Scan for the cell matching the given text and deliver its (x, y) coordinate at center. 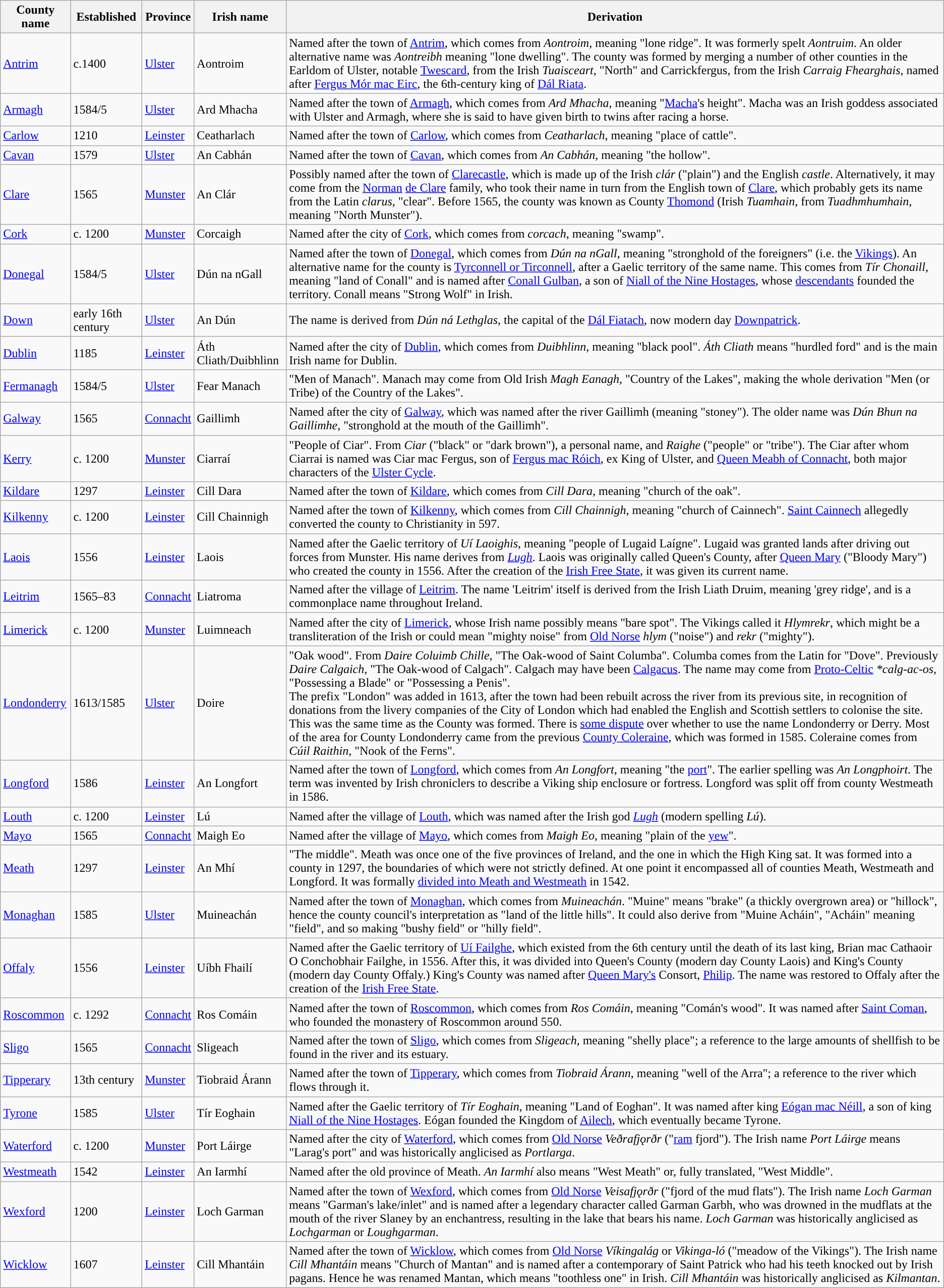
Lú (240, 816)
Aontroim (240, 64)
Ceatharlach (240, 136)
Cill Chainnigh (240, 518)
Irish name (240, 17)
Named after the town of Kildare, which comes from Cill Dara, meaning "church of the oak". (615, 491)
Corcaigh (240, 234)
Down (35, 320)
Sligo (35, 1047)
early 16th century (106, 320)
Wicklow (35, 1265)
Tipperary (35, 1080)
Limerick (35, 630)
Muineachán (240, 915)
County name (35, 17)
Maigh Eo (240, 835)
c.1400 (106, 64)
Louth (35, 816)
Tír Eoghain (240, 1113)
Ros Comáin (240, 1014)
Cork (35, 234)
Mayo (35, 835)
An Mhí (240, 868)
Named after the old province of Meath. An Iarmhí also means "West Meath" or, fully translated, "West Middle". (615, 1172)
Cavan (35, 155)
Kerry (35, 458)
Sligeach (240, 1047)
Waterford (35, 1146)
Fermanagh (35, 385)
Meath (35, 868)
Wexford (35, 1212)
Liatroma (240, 596)
Carlow (35, 136)
Uíbh Fhailí (240, 968)
Dún na nGall (240, 273)
Galway (35, 419)
Loch Garman (240, 1212)
An Clár (240, 195)
Kilkenny (35, 518)
Province (168, 17)
Tyrone (35, 1113)
13th century (106, 1080)
An Iarmhí (240, 1172)
Named after the village of Mayo, which comes from Maigh Eo, meaning "plain of the yew". (615, 835)
1210 (106, 136)
Named after the town of Cavan, which comes from An Cabhán, meaning "the hollow". (615, 155)
Leitrim (35, 596)
Named after the town of Tipperary, which comes from Tiobraid Árann, meaning "well of the Arra"; a reference to the river which flows through it. (615, 1080)
Donegal (35, 273)
Tiobraid Árann (240, 1080)
Kildare (35, 491)
1579 (106, 155)
Fear Manach (240, 385)
Derivation (615, 17)
Westmeath (35, 1172)
Longford (35, 783)
Established (106, 17)
Named after the village of Louth, which was named after the Irish god Lugh (modern spelling Lú). (615, 816)
1565–83 (106, 596)
An Longfort (240, 783)
1613/1585 (106, 703)
Cill Mhantáin (240, 1265)
Doire (240, 703)
Named after the town of Carlow, which comes from Ceatharlach, meaning "place of cattle". (615, 136)
Offaly (35, 968)
An Cabhán (240, 155)
1185 (106, 353)
1586 (106, 783)
Port Láirge (240, 1146)
Ciarraí (240, 458)
Antrim (35, 64)
Ard Mhacha (240, 110)
1200 (106, 1212)
Roscommon (35, 1014)
An Dún (240, 320)
1542 (106, 1172)
Clare (35, 195)
c. 1292 (106, 1014)
Cill Dara (240, 491)
Dublin (35, 353)
Londonderry (35, 703)
Monaghan (35, 915)
Gaillimh (240, 419)
Armagh (35, 110)
Named after the city of Cork, which comes from corcach, meaning "swamp". (615, 234)
1607 (106, 1265)
The name is derived from Dún ná Lethglas, the capital of the Dál Fiatach, now modern day Downpatrick. (615, 320)
Luimneach (240, 630)
Áth Cliath/Duibhlinn (240, 353)
